Search for the cell housing the specified text and yield its [x, y] center coordinate. 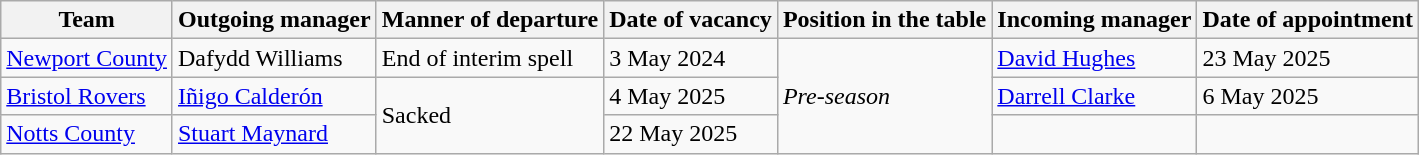
David Hughes [1094, 58]
Position in the table [884, 20]
6 May 2025 [1308, 96]
Manner of departure [490, 20]
Outgoing manager [274, 20]
Newport County [87, 58]
4 May 2025 [691, 96]
Sacked [490, 115]
Bristol Rovers [87, 96]
Iñigo Calderón [274, 96]
Pre-season [884, 96]
Notts County [87, 134]
22 May 2025 [691, 134]
Date of vacancy [691, 20]
Date of appointment [1308, 20]
End of interim spell [490, 58]
Team [87, 20]
Stuart Maynard [274, 134]
Incoming manager [1094, 20]
Darrell Clarke [1094, 96]
Dafydd Williams [274, 58]
23 May 2025 [1308, 58]
3 May 2024 [691, 58]
